Return the (X, Y) coordinate for the center point of the cell that contains the specified text.  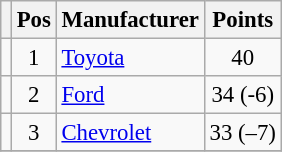
Ford (130, 95)
40 (242, 58)
1 (34, 58)
3 (34, 133)
Points (242, 20)
Pos (34, 20)
Manufacturer (130, 20)
2 (34, 95)
Chevrolet (130, 133)
33 (–7) (242, 133)
34 (-6) (242, 95)
Toyota (130, 58)
